Provide the (X, Y) coordinate of the cell's center where the given text is located.  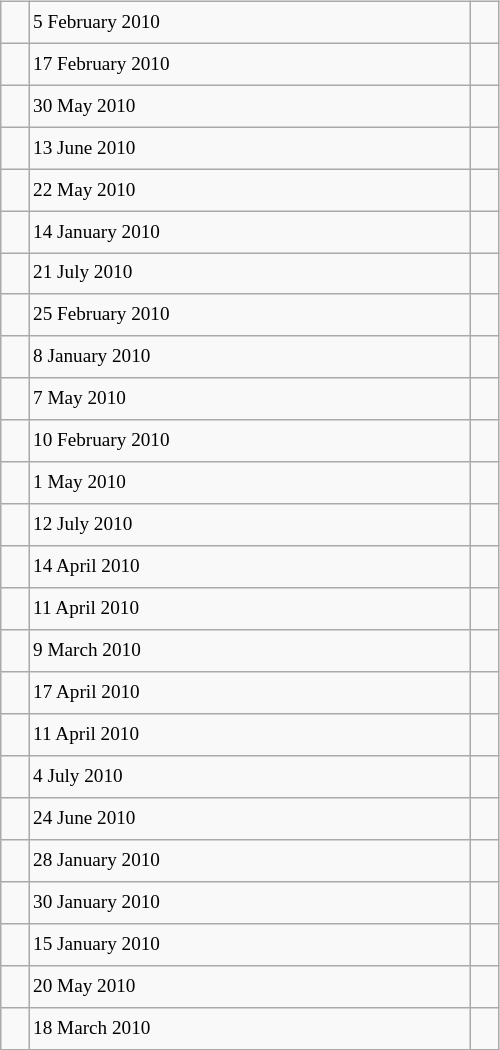
24 June 2010 (249, 819)
7 May 2010 (249, 399)
17 February 2010 (249, 64)
14 January 2010 (249, 232)
13 June 2010 (249, 148)
14 April 2010 (249, 567)
28 January 2010 (249, 861)
8 January 2010 (249, 357)
9 March 2010 (249, 651)
18 March 2010 (249, 1028)
30 May 2010 (249, 106)
17 April 2010 (249, 693)
25 February 2010 (249, 315)
4 July 2010 (249, 777)
22 May 2010 (249, 190)
5 February 2010 (249, 22)
10 February 2010 (249, 441)
21 July 2010 (249, 274)
30 January 2010 (249, 902)
12 July 2010 (249, 525)
20 May 2010 (249, 986)
1 May 2010 (249, 483)
15 January 2010 (249, 944)
